Locate the cell with the specified text and output its (X, Y) center coordinate. 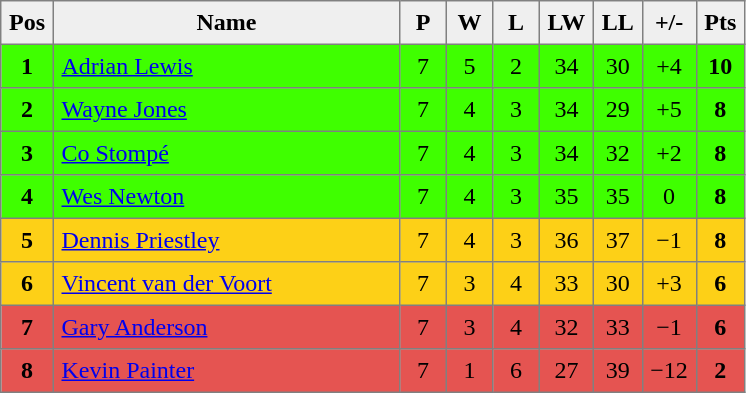
+4 (669, 66)
LW (566, 23)
+2 (669, 153)
Pts (720, 23)
Pos (27, 23)
+3 (669, 284)
10 (720, 66)
Name (226, 23)
Gary Anderson (226, 327)
Vincent van der Voort (226, 284)
+/- (669, 23)
L (516, 23)
P (423, 23)
−12 (669, 371)
Co Stompé (226, 153)
Wes Newton (226, 197)
Dennis Priestley (226, 240)
36 (566, 240)
39 (618, 371)
+5 (669, 110)
0 (669, 197)
27 (566, 371)
37 (618, 240)
29 (618, 110)
W (469, 23)
Wayne Jones (226, 110)
LL (618, 23)
Adrian Lewis (226, 66)
Kevin Painter (226, 371)
